Extract the [x, y] coordinate from the center of the cell holding the provided text.  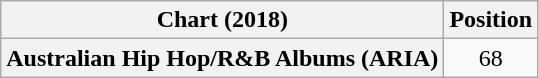
Position [491, 20]
Chart (2018) [222, 20]
68 [491, 58]
Australian Hip Hop/R&B Albums (ARIA) [222, 58]
